Extract the [x, y] coordinate from the center of the cell holding the provided text.  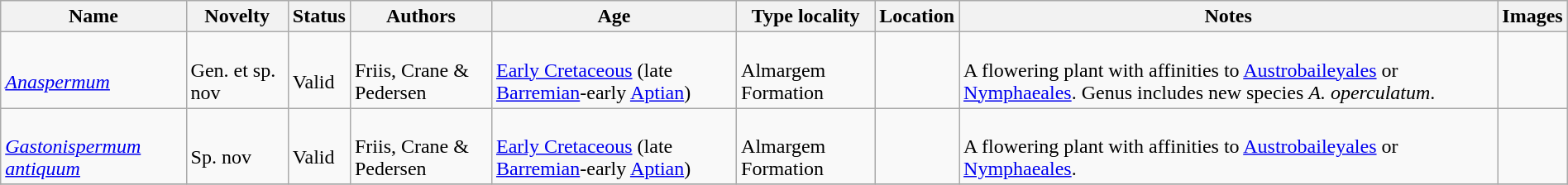
A flowering plant with affinities to Austrobaileyales or Nymphaeales. [1229, 146]
Gen. et sp. nov [237, 70]
Gastonispermum antiquum [93, 146]
Sp. nov [237, 146]
Anaspermum [93, 70]
A flowering plant with affinities to Austrobaileyales or Nymphaeales. Genus includes new species A. operculatum. [1229, 70]
Authors [420, 17]
Location [917, 17]
Age [614, 17]
Images [1532, 17]
Type locality [806, 17]
Novelty [237, 17]
Status [319, 17]
Name [93, 17]
Notes [1229, 17]
